Detect which cell encompasses the target text, then output its [X, Y] center coordinate. 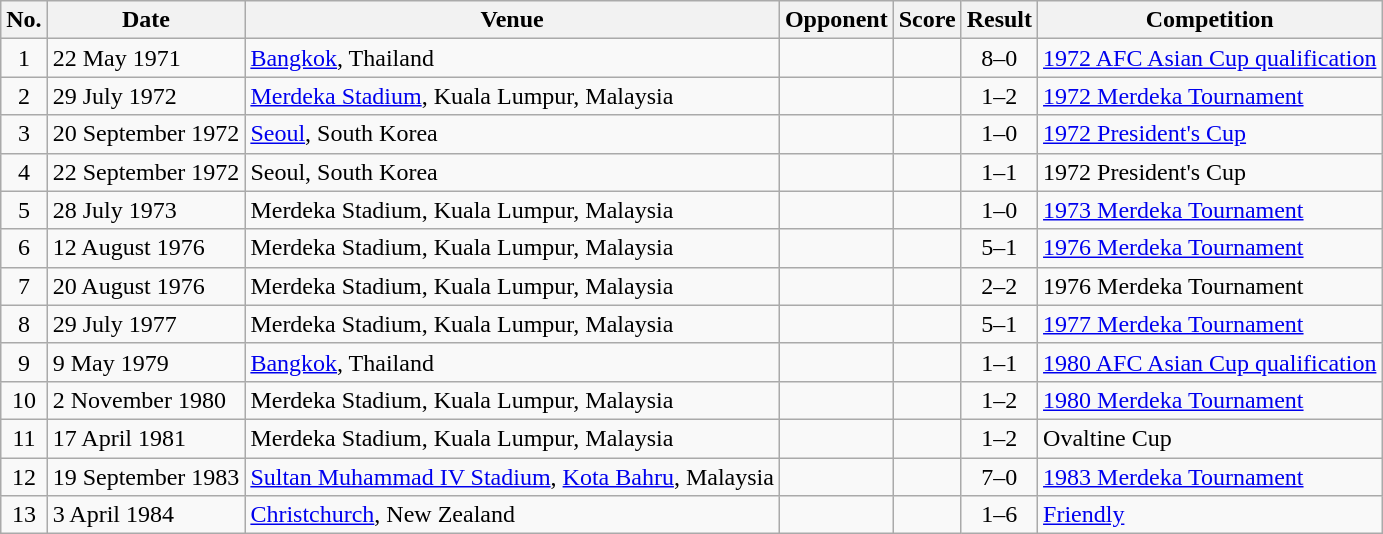
8 [24, 324]
2–2 [999, 286]
1–6 [999, 515]
12 [24, 477]
9 May 1979 [146, 362]
Score [927, 20]
3 [24, 134]
6 [24, 248]
22 September 1972 [146, 172]
12 August 1976 [146, 248]
No. [24, 20]
1980 AFC Asian Cup qualification [1210, 362]
1972 Merdeka Tournament [1210, 96]
Result [999, 20]
2 [24, 96]
17 April 1981 [146, 438]
13 [24, 515]
10 [24, 400]
Competition [1210, 20]
19 September 1983 [146, 477]
2 November 1980 [146, 400]
9 [24, 362]
1 [24, 58]
5 [24, 210]
Christchurch, New Zealand [512, 515]
Venue [512, 20]
1972 AFC Asian Cup qualification [1210, 58]
3 April 1984 [146, 515]
Ovaltine Cup [1210, 438]
29 July 1977 [146, 324]
28 July 1973 [146, 210]
20 August 1976 [146, 286]
1977 Merdeka Tournament [1210, 324]
8–0 [999, 58]
1973 Merdeka Tournament [1210, 210]
Sultan Muhammad IV Stadium, Kota Bahru, Malaysia [512, 477]
7 [24, 286]
7–0 [999, 477]
20 September 1972 [146, 134]
11 [24, 438]
Friendly [1210, 515]
1980 Merdeka Tournament [1210, 400]
Opponent [836, 20]
Date [146, 20]
22 May 1971 [146, 58]
29 July 1972 [146, 96]
4 [24, 172]
1983 Merdeka Tournament [1210, 477]
